Find where the given text appears and provide that cell's center as [x, y] coordinate. 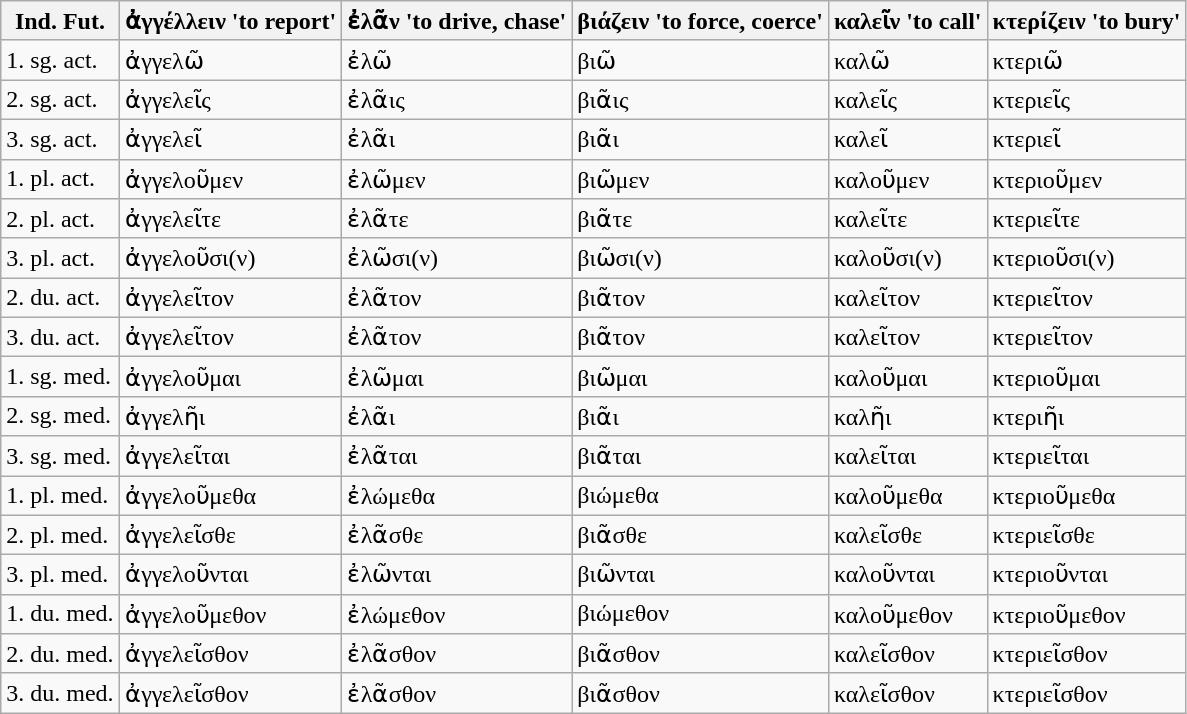
κτεριοῦμαι [1086, 377]
κτεριῆι [1086, 416]
κτεριοῦμεν [1086, 179]
1. pl. med. [60, 496]
καλοῦμεθα [908, 496]
ἐλῶ [457, 60]
ἐλᾶσθε [457, 535]
Ind. Fut. [60, 21]
καλοῦμεν [908, 179]
ἐλᾶται [457, 456]
2. sg. act. [60, 100]
2. pl. act. [60, 219]
καλοῦμαι [908, 377]
καλεῖ [908, 139]
βιᾶτε [700, 219]
ἐλῶμεν [457, 179]
3. du. med. [60, 693]
ἀγγελοῦμεθα [230, 496]
κτεριοῦμεθα [1086, 496]
βιῶ [700, 60]
ἐλᾶν 'to drive, chase' [457, 21]
3. sg. act. [60, 139]
2. pl. med. [60, 535]
2. sg. med. [60, 416]
καλεῖς [908, 100]
κτεριεῖται [1086, 456]
ἐλώμεθα [457, 496]
κτερίζειν 'to bury' [1086, 21]
καλεῖτε [908, 219]
κτεριοῦνται [1086, 575]
ἀγγελῆι [230, 416]
βιῶσι(ν) [700, 258]
καλεῖσθε [908, 535]
κτεριεῖτε [1086, 219]
καλεῖται [908, 456]
3. pl. med. [60, 575]
βιῶμαι [700, 377]
ἀγγελοῦμεθον [230, 614]
ἀγγελοῦσι(ν) [230, 258]
3. sg. med. [60, 456]
καλοῦνται [908, 575]
κτεριοῦμεθον [1086, 614]
1. sg. med. [60, 377]
1. pl. act. [60, 179]
ἀγγελεῖ [230, 139]
κτεριῶ [1086, 60]
καλοῦμεθον [908, 614]
2. du. med. [60, 654]
ἀγγελοῦμεν [230, 179]
ἐλῶσι(ν) [457, 258]
καλῆι [908, 416]
κτεριεῖ [1086, 139]
κτεριεῖς [1086, 100]
ἀγγελεῖσθε [230, 535]
βιᾶις [700, 100]
ἀγγελεῖται [230, 456]
κτεριοῦσι(ν) [1086, 258]
ἀγγελεῖτε [230, 219]
2. du. act. [60, 298]
ἐλᾶτε [457, 219]
βιώμεθον [700, 614]
καλῶ [908, 60]
1. du. med. [60, 614]
βιᾶται [700, 456]
βιώμεθα [700, 496]
καλεῖν 'to call' [908, 21]
3. pl. act. [60, 258]
ἐλῶνται [457, 575]
βιῶμεν [700, 179]
βιάζειν 'to force, coerce' [700, 21]
ἀγγελοῦνται [230, 575]
ἀγγελεῖς [230, 100]
βιῶνται [700, 575]
ἐλῶμαι [457, 377]
ἐλᾶις [457, 100]
ἀγγελοῦμαι [230, 377]
καλοῦσι(ν) [908, 258]
ἐλώμεθον [457, 614]
κτεριεῖσθε [1086, 535]
βιᾶσθε [700, 535]
3. du. act. [60, 337]
ἀγγελῶ [230, 60]
1. sg. act. [60, 60]
ἀγγέλλειν 'to report' [230, 21]
